From the cell containing the given text, extract its center point as [X, Y] coordinate. 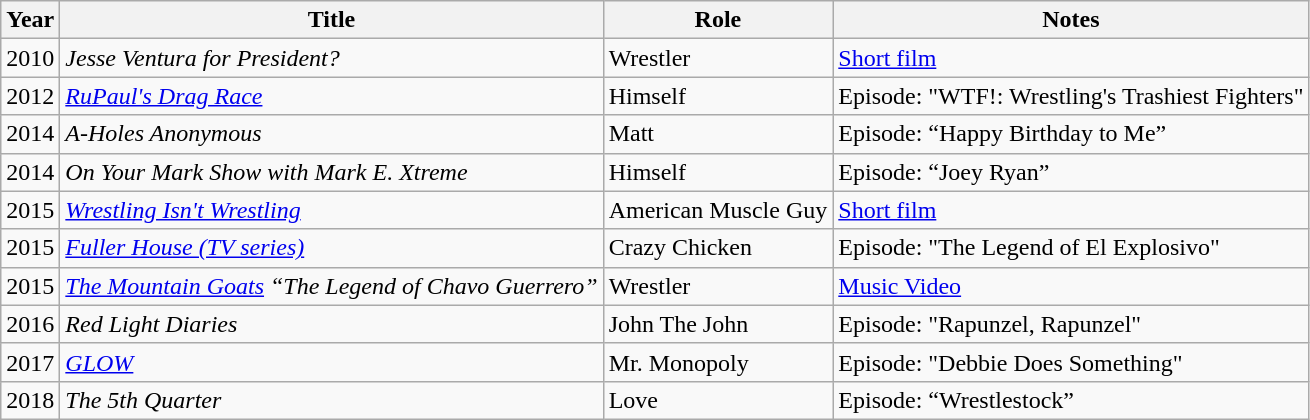
Role [718, 20]
Crazy Chicken [718, 248]
Episode: "Debbie Does Something" [1071, 362]
GLOW [332, 362]
RuPaul's Drag Race [332, 96]
John The John [718, 324]
2016 [30, 324]
Mr. Monopoly [718, 362]
On Your Mark Show with Mark E. Xtreme [332, 172]
Year [30, 20]
Notes [1071, 20]
Episode: “Wrestlestock” [1071, 400]
Fuller House (TV series) [332, 248]
The Mountain Goats “The Legend of Chavo Guerrero” [332, 286]
Episode: “Happy Birthday to Me” [1071, 134]
American Muscle Guy [718, 210]
Music Video [1071, 286]
2017 [30, 362]
Love [718, 400]
Red Light Diaries [332, 324]
Episode: "WTF!: Wrestling's Trashiest Fighters" [1071, 96]
Jesse Ventura for President? [332, 58]
Wrestling Isn't Wrestling [332, 210]
The 5th Quarter [332, 400]
Episode: “Joey Ryan” [1071, 172]
Episode: "The Legend of El Explosivo" [1071, 248]
2010 [30, 58]
Matt [718, 134]
Episode: "Rapunzel, Rapunzel" [1071, 324]
A-Holes Anonymous [332, 134]
Title [332, 20]
2012 [30, 96]
2018 [30, 400]
